From the cell containing the given text, extract its center point as (x, y) coordinate. 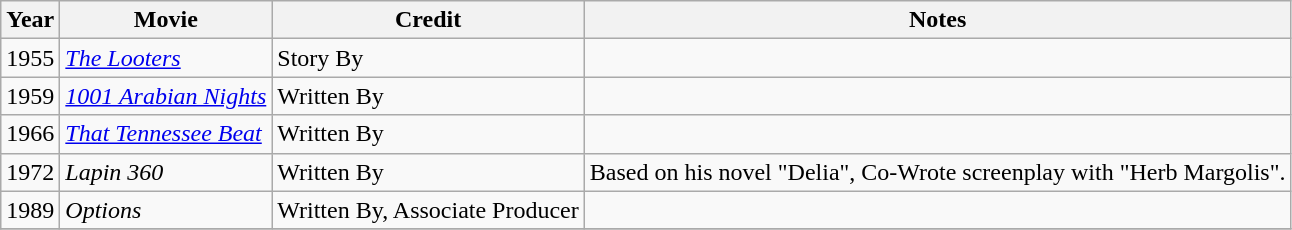
1001 Arabian Nights (166, 96)
1955 (30, 58)
Based on his novel "Delia", Co-Wrote screenplay with "Herb Margolis". (938, 172)
Options (166, 210)
Written By, Associate Producer (428, 210)
1959 (30, 96)
That Tennessee Beat (166, 134)
1972 (30, 172)
Movie (166, 20)
Year (30, 20)
Notes (938, 20)
Credit (428, 20)
The Looters (166, 58)
Lapin 360 (166, 172)
1989 (30, 210)
1966 (30, 134)
Story By (428, 58)
